From the cell containing the given text, extract its center point as [x, y] coordinate. 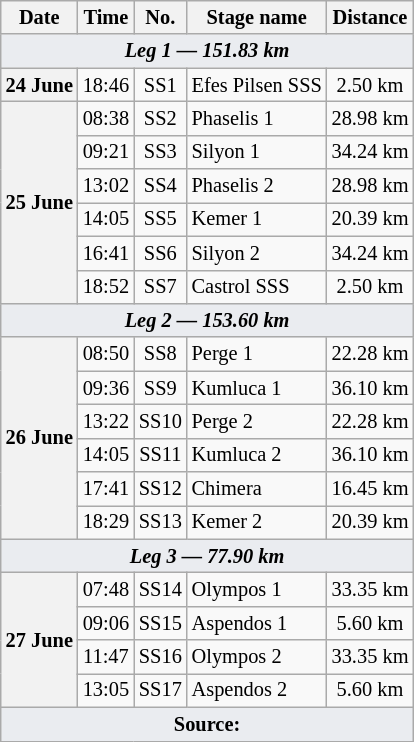
Aspendos 2 [257, 690]
Leg 3 — 77.90 km [208, 556]
SS2 [160, 118]
SS6 [160, 253]
Kumluca 2 [257, 455]
24 June [40, 85]
Perge 2 [257, 421]
Silyon 1 [257, 152]
Kemer 2 [257, 522]
No. [160, 17]
18:52 [106, 287]
18:46 [106, 85]
09:36 [106, 388]
Leg 1 — 151.83 km [208, 51]
25 June [40, 202]
Kumluca 1 [257, 388]
Castrol SSS [257, 287]
Leg 2 — 153.60 km [208, 320]
Source: [208, 724]
Phaselis 2 [257, 186]
SS13 [160, 522]
Efes Pilsen SSS [257, 85]
13:02 [106, 186]
SS14 [160, 589]
SS16 [160, 657]
SS3 [160, 152]
Time [106, 17]
17:41 [106, 489]
13:05 [106, 690]
Aspendos 1 [257, 623]
SS1 [160, 85]
18:29 [106, 522]
27 June [40, 640]
Chimera [257, 489]
SS12 [160, 489]
Kemer 1 [257, 219]
16:41 [106, 253]
16.45 km [370, 489]
SS17 [160, 690]
SS4 [160, 186]
Perge 1 [257, 354]
Stage name [257, 17]
09:06 [106, 623]
SS15 [160, 623]
Phaselis 1 [257, 118]
SS9 [160, 388]
13:22 [106, 421]
26 June [40, 438]
SS5 [160, 219]
Olympos 1 [257, 589]
SS10 [160, 421]
Distance [370, 17]
08:38 [106, 118]
09:21 [106, 152]
SS11 [160, 455]
07:48 [106, 589]
11:47 [106, 657]
SS8 [160, 354]
Olympos 2 [257, 657]
Silyon 2 [257, 253]
08:50 [106, 354]
Date [40, 17]
SS7 [160, 287]
